Detect which cell encompasses the target text, then output its [x, y] center coordinate. 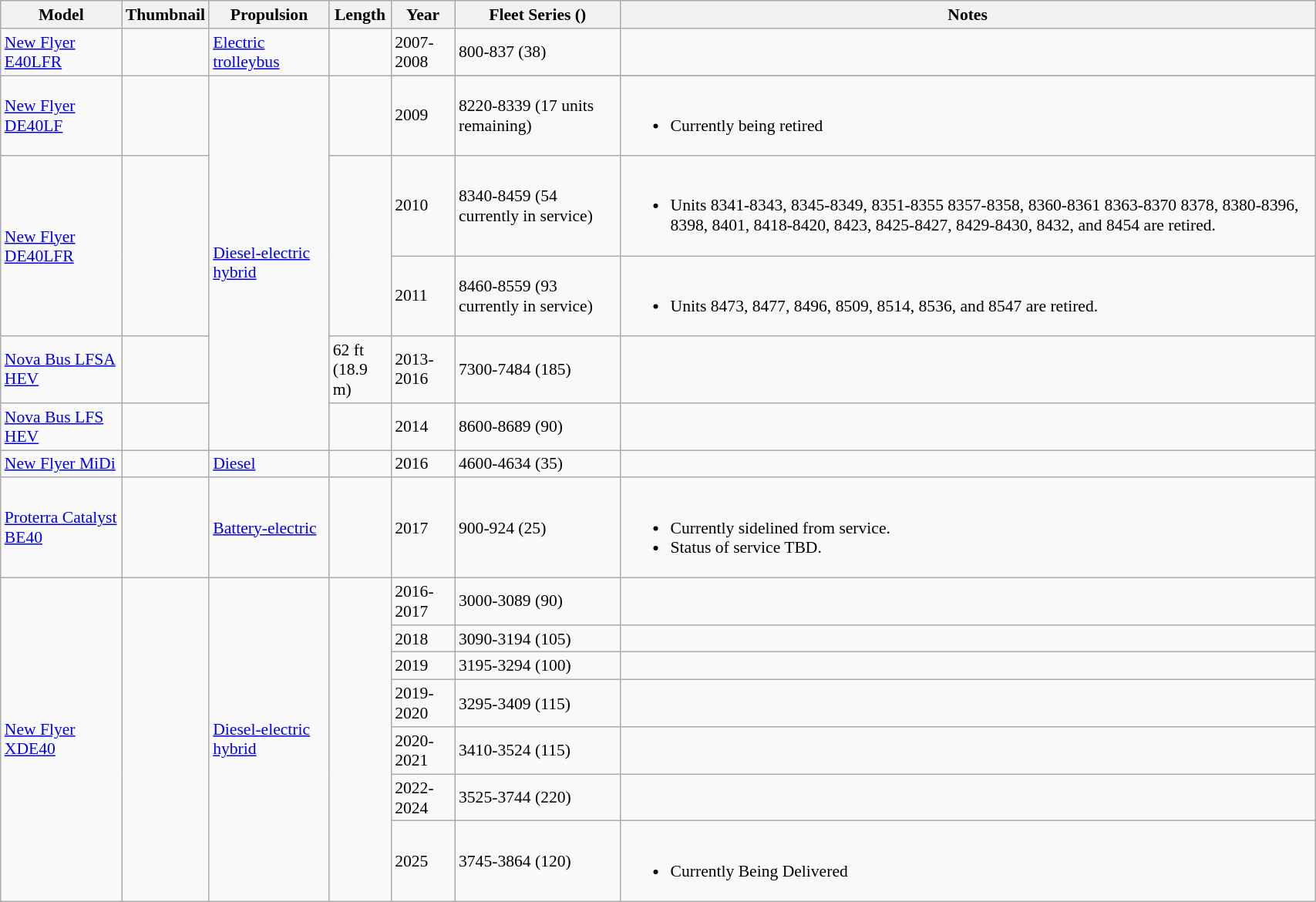
900-924 (25) [538, 528]
Units 8473, 8477, 8496, 8509, 8514, 8536, and 8547 are retired. [968, 296]
Year [422, 15]
2020-2021 [422, 751]
Currently Being Delivered [968, 861]
2009 [422, 116]
2010 [422, 206]
Electric trolleybus [269, 52]
3410-3524 (115) [538, 751]
3195-3294 (100) [538, 666]
2022-2024 [422, 797]
7300-7484 (185) [538, 370]
Length [360, 15]
8220-8339 (17 units remaining) [538, 116]
8600-8689 (90) [538, 427]
8340-8459 (54 currently in service) [538, 206]
New Flyer MiDi [62, 464]
3090-3194 (105) [538, 639]
8460-8559 (93 currently in service) [538, 296]
New Flyer DE40LF [62, 116]
2017 [422, 528]
Propulsion [269, 15]
Nova Bus LFSA HEV [62, 370]
Notes [968, 15]
Model [62, 15]
3745-3864 (120) [538, 861]
Nova Bus LFS HEV [62, 427]
2016-2017 [422, 601]
2007-2008 [422, 52]
3000-3089 (90) [538, 601]
Fleet Series () [538, 15]
2011 [422, 296]
Currently sidelined from service.Status of service TBD. [968, 528]
2019 [422, 666]
New Flyer DE40LFR [62, 246]
New Flyer XDE40 [62, 739]
Diesel [269, 464]
2013-2016 [422, 370]
2018 [422, 639]
Battery-electric [269, 528]
2016 [422, 464]
3525-3744 (220) [538, 797]
4600-4634 (35) [538, 464]
2025 [422, 861]
Thumbnail [165, 15]
800-837 (38) [538, 52]
Currently being retired [968, 116]
62 ft(18.9 m) [360, 370]
3295-3409 (115) [538, 703]
2019-2020 [422, 703]
New Flyer E40LFR [62, 52]
2014 [422, 427]
Proterra Catalyst BE40 [62, 528]
